For the text-containing cell, return its midpoint in [x, y] coordinate format. 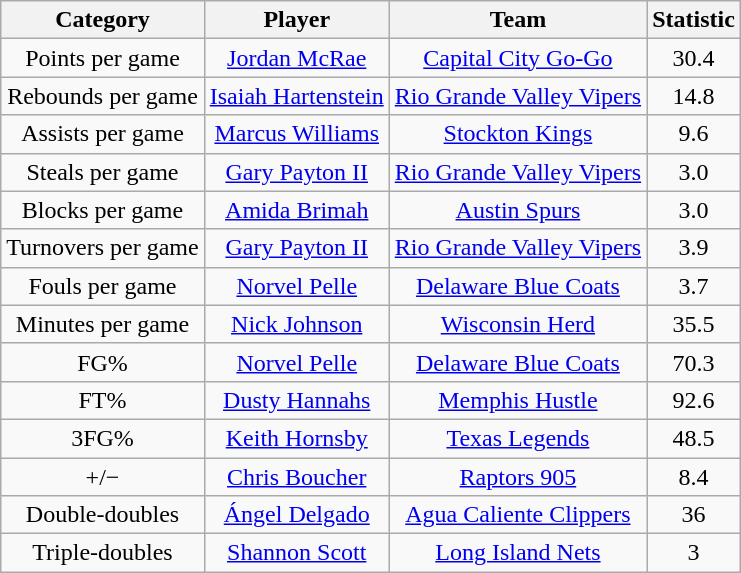
30.4 [694, 58]
Fouls per game [102, 286]
8.4 [694, 477]
Ángel Delgado [296, 515]
Rebounds per game [102, 96]
Wisconsin Herd [518, 324]
3.9 [694, 248]
Memphis Hustle [518, 400]
9.6 [694, 134]
Dusty Hannahs [296, 400]
36 [694, 515]
Chris Boucher [296, 477]
Assists per game [102, 134]
3.7 [694, 286]
Blocks per game [102, 210]
Team [518, 20]
FT% [102, 400]
35.5 [694, 324]
Steals per game [102, 172]
Player [296, 20]
Minutes per game [102, 324]
Turnovers per game [102, 248]
Keith Hornsby [296, 438]
Jordan McRae [296, 58]
Austin Spurs [518, 210]
92.6 [694, 400]
FG% [102, 362]
14.8 [694, 96]
Long Island Nets [518, 553]
3 [694, 553]
+/− [102, 477]
Nick Johnson [296, 324]
3FG% [102, 438]
Texas Legends [518, 438]
Raptors 905 [518, 477]
Agua Caliente Clippers [518, 515]
Statistic [694, 20]
Stockton Kings [518, 134]
Category [102, 20]
Double-doubles [102, 515]
48.5 [694, 438]
Capital City Go-Go [518, 58]
Shannon Scott [296, 553]
70.3 [694, 362]
Triple-doubles [102, 553]
Points per game [102, 58]
Amida Brimah [296, 210]
Marcus Williams [296, 134]
Isaiah Hartenstein [296, 96]
